Output the [X, Y] coordinate of the center of the cell containing the given text.  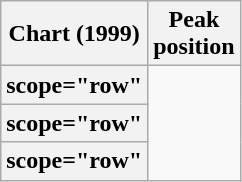
Peakposition [194, 34]
Chart (1999) [74, 34]
